For the text-containing cell, return its midpoint in [x, y] coordinate format. 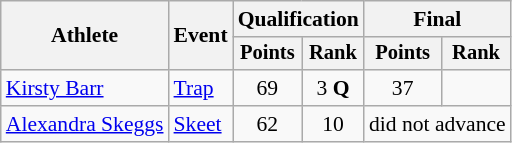
Final [438, 19]
Event [201, 36]
10 [333, 124]
3 Q [333, 88]
69 [268, 88]
Skeet [201, 124]
Trap [201, 88]
Kirsty Barr [85, 88]
did not advance [438, 124]
Athlete [85, 36]
Qualification [298, 19]
37 [402, 88]
Alexandra Skeggs [85, 124]
62 [268, 124]
